Capture the cell that displays the provided text and extract its [X, Y] central coordinate. 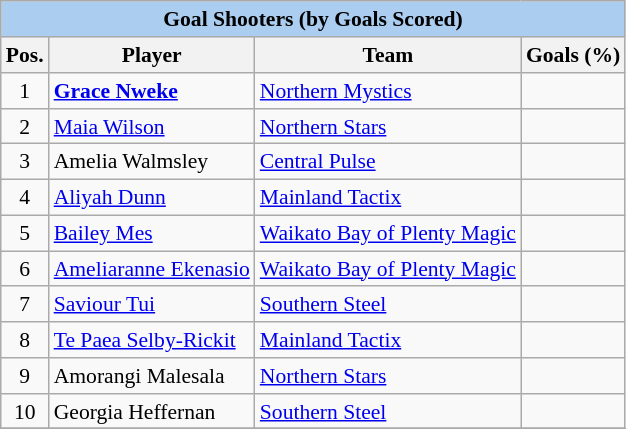
Maia Wilson [152, 126]
2 [25, 126]
Central Pulse [388, 162]
Grace Nweke [152, 91]
1 [25, 91]
9 [25, 376]
Bailey Mes [152, 233]
5 [25, 233]
7 [25, 304]
Ameliaranne Ekenasio [152, 269]
Amelia Walmsley [152, 162]
Player [152, 55]
Saviour Tui [152, 304]
6 [25, 269]
3 [25, 162]
Te Paea Selby-Rickit [152, 340]
Goals (%) [573, 55]
4 [25, 197]
Pos. [25, 55]
Team [388, 55]
Aliyah Dunn [152, 197]
10 [25, 411]
8 [25, 340]
Northern Mystics [388, 91]
Goal Shooters (by Goals Scored) [313, 19]
Amorangi Malesala [152, 376]
Georgia Heffernan [152, 411]
